Output the (x, y) coordinate of the center of the cell containing the given text.  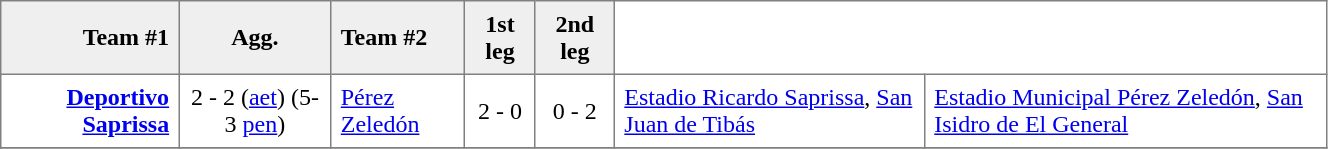
2 - 2 (aet) (5-3 pen) (255, 111)
Agg. (255, 38)
Team #2 (398, 38)
Estadio Ricardo Saprissa, San Juan de Tibás (770, 111)
1st leg (500, 38)
0 - 2 (575, 111)
Deportivo Saprissa (90, 111)
2nd leg (575, 38)
Pérez Zeledón (398, 111)
Estadio Municipal Pérez Zeledón, San Isidro de El General (1126, 111)
Team #1 (90, 38)
2 - 0 (500, 111)
